Detect which cell encompasses the target text, then output its (x, y) center coordinate. 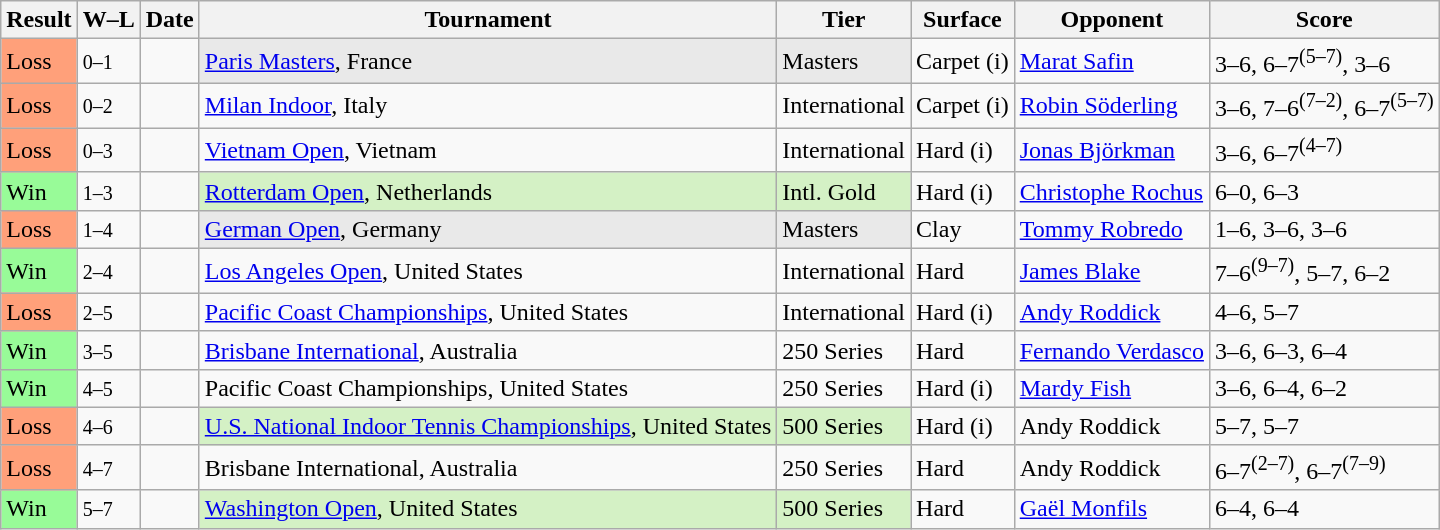
Tournament (488, 20)
3–5 (108, 350)
Christophe Rochus (1112, 191)
4–7 (108, 468)
1–6, 3–6, 3–6 (1324, 230)
Washington Open, United States (488, 509)
Result (39, 20)
James Blake (1112, 272)
2–5 (108, 312)
Surface (963, 20)
Gaël Monfils (1112, 509)
Mardy Fish (1112, 388)
U.S. National Indoor Tennis Championships, United States (488, 426)
4–6 (108, 426)
Score (1324, 20)
7–6(9–7), 5–7, 6–2 (1324, 272)
0–2 (108, 106)
Marat Safin (1112, 62)
6–4, 6–4 (1324, 509)
Milan Indoor, Italy (488, 106)
6–0, 6–3 (1324, 191)
3–6, 6–7(4–7) (1324, 150)
Rotterdam Open, Netherlands (488, 191)
1–3 (108, 191)
Vietnam Open, Vietnam (488, 150)
Robin Söderling (1112, 106)
3–6, 6–4, 6–2 (1324, 388)
3–6, 7–6(7–2), 6–7(5–7) (1324, 106)
5–7 (108, 509)
Intl. Gold (844, 191)
3–6, 6–3, 6–4 (1324, 350)
Paris Masters, France (488, 62)
Los Angeles Open, United States (488, 272)
4–5 (108, 388)
2–4 (108, 272)
6–7(2–7), 6–7(7–9) (1324, 468)
W–L (108, 20)
Fernando Verdasco (1112, 350)
Jonas Björkman (1112, 150)
German Open, Germany (488, 230)
4–6, 5–7 (1324, 312)
Date (170, 20)
1–4 (108, 230)
Tier (844, 20)
0–1 (108, 62)
0–3 (108, 150)
5–7, 5–7 (1324, 426)
Tommy Robredo (1112, 230)
Clay (963, 230)
Opponent (1112, 20)
3–6, 6–7(5–7), 3–6 (1324, 62)
